Return the [X, Y] coordinate for the center point of the cell that contains the specified text.  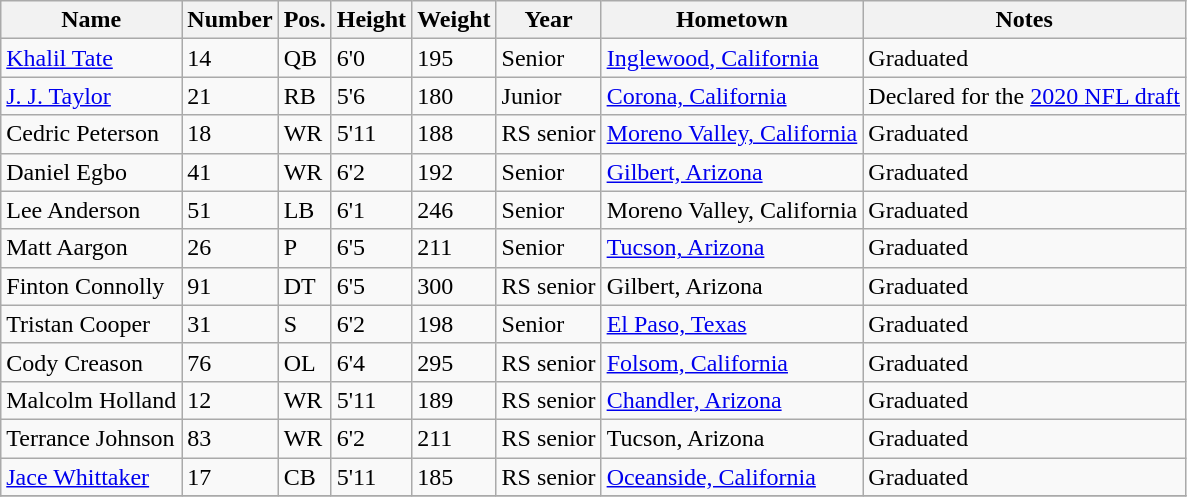
51 [230, 210]
El Paso, Texas [732, 324]
185 [454, 477]
Cedric Peterson [92, 134]
LB [304, 210]
Finton Connolly [92, 286]
Matt Aargon [92, 248]
Name [92, 20]
J. J. Taylor [92, 96]
Malcolm Holland [92, 400]
5'6 [371, 96]
189 [454, 400]
Corona, California [732, 96]
Junior [548, 96]
246 [454, 210]
QB [304, 58]
6'0 [371, 58]
OL [304, 362]
Hometown [732, 20]
Oceanside, California [732, 477]
RB [304, 96]
21 [230, 96]
76 [230, 362]
6'4 [371, 362]
Khalil Tate [92, 58]
91 [230, 286]
295 [454, 362]
CB [304, 477]
Year [548, 20]
26 [230, 248]
192 [454, 172]
188 [454, 134]
Notes [1024, 20]
14 [230, 58]
Declared for the 2020 NFL draft [1024, 96]
Jace Whittaker [92, 477]
Weight [454, 20]
17 [230, 477]
195 [454, 58]
Pos. [304, 20]
6'1 [371, 210]
41 [230, 172]
Height [371, 20]
300 [454, 286]
Number [230, 20]
180 [454, 96]
Lee Anderson [92, 210]
DT [304, 286]
18 [230, 134]
Tristan Cooper [92, 324]
Chandler, Arizona [732, 400]
Daniel Egbo [92, 172]
83 [230, 438]
31 [230, 324]
Inglewood, California [732, 58]
198 [454, 324]
S [304, 324]
Terrance Johnson [92, 438]
12 [230, 400]
Cody Creason [92, 362]
P [304, 248]
Folsom, California [732, 362]
